Detect which cell encompasses the target text, then output its (X, Y) center coordinate. 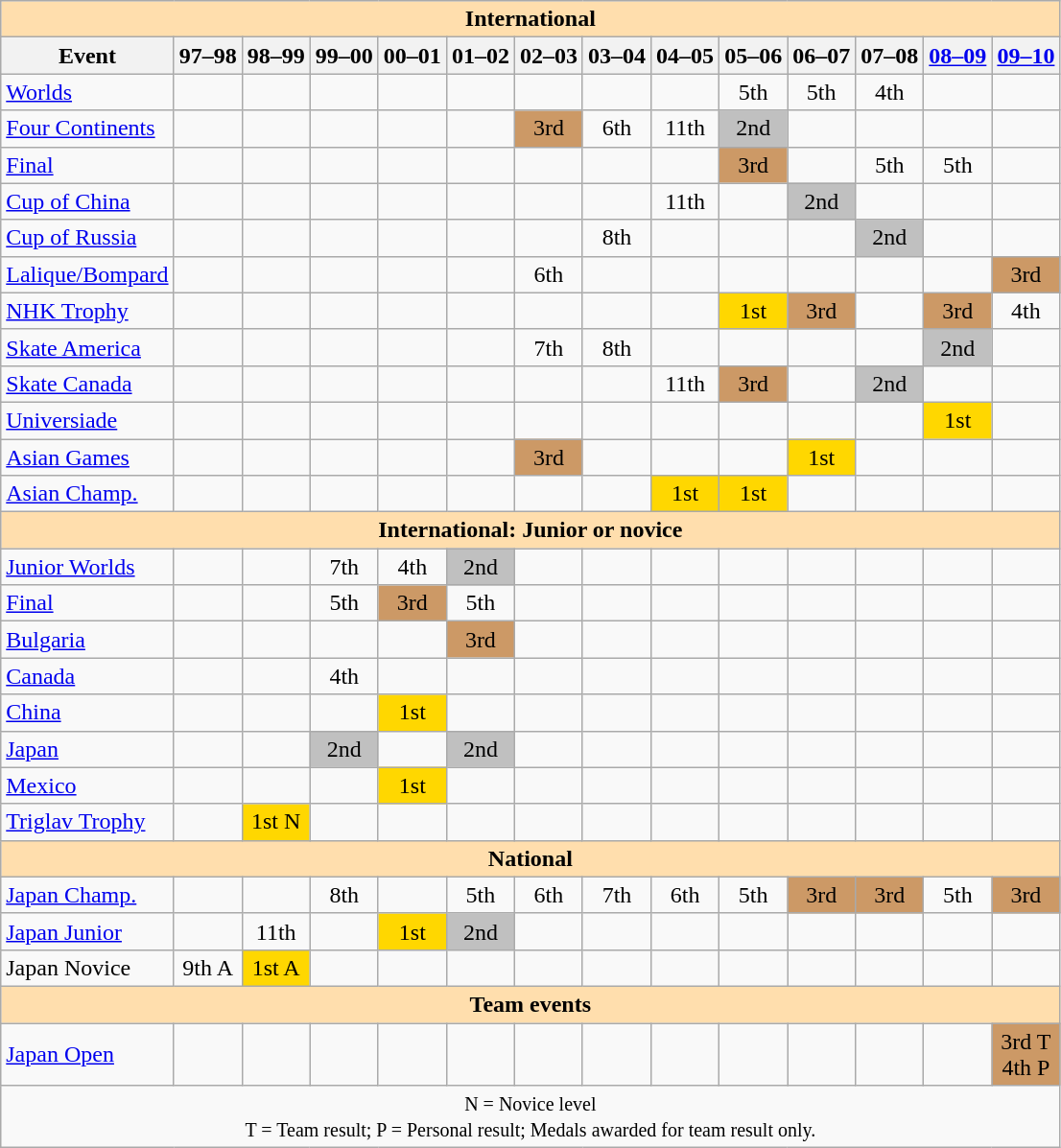
00–01 (413, 56)
03–04 (616, 56)
06–07 (821, 56)
International: Junior or novice (530, 530)
Universiade (87, 420)
9th A (207, 968)
Worlds (87, 92)
Japan Champ. (87, 895)
09–10 (1026, 56)
Japan (87, 749)
Japan Junior (87, 931)
NHK Trophy (87, 311)
Mexico (87, 785)
02–03 (549, 56)
China (87, 713)
01–02 (480, 56)
04–05 (685, 56)
Japan Novice (87, 968)
07–08 (890, 56)
1st A (276, 968)
Triglav Trophy (87, 822)
Event (87, 56)
99–00 (343, 56)
Skate America (87, 347)
Skate Canada (87, 384)
3rd T 4th P (1026, 1053)
Four Continents (87, 129)
N = Novice level T = Team result; P = Personal result; Medals awarded for team result only. (530, 1116)
Bulgaria (87, 640)
97–98 (207, 56)
98–99 (276, 56)
08–09 (957, 56)
Lalique/Bompard (87, 274)
National (530, 858)
Cup of China (87, 201)
Cup of Russia (87, 238)
Japan Open (87, 1053)
Asian Champ. (87, 494)
Asian Games (87, 457)
1st N (276, 822)
International (530, 19)
Team events (530, 1004)
Canada (87, 676)
05–06 (754, 56)
Junior Worlds (87, 567)
